Scan for the cell matching the given text and deliver its (X, Y) coordinate at center. 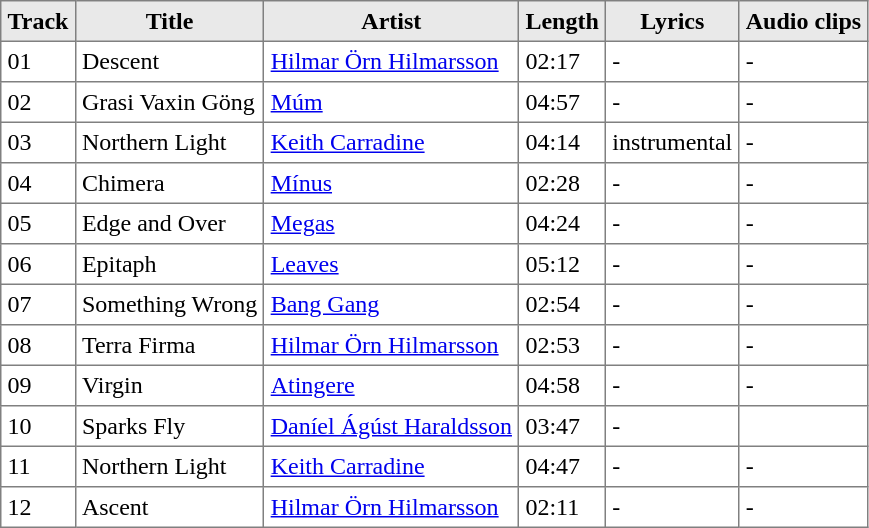
Chimera (170, 183)
Virgin (170, 385)
Leaves (392, 264)
10 (38, 426)
Artist (392, 21)
04:57 (562, 102)
Daníel Ágúst Haraldsson (392, 426)
Title (170, 21)
03 (38, 142)
11 (38, 466)
Grasi Vaxin Göng (170, 102)
09 (38, 385)
Length (562, 21)
04:47 (562, 466)
Bang Gang (392, 304)
Mínus (392, 183)
Something Wrong (170, 304)
Edge and Over (170, 223)
Megas (392, 223)
04:14 (562, 142)
02:28 (562, 183)
04:24 (562, 223)
12 (38, 507)
Atingere (392, 385)
02:54 (562, 304)
05:12 (562, 264)
08 (38, 345)
Audio clips (804, 21)
Descent (170, 61)
Epitaph (170, 264)
04 (38, 183)
Track (38, 21)
Lyrics (672, 21)
02:17 (562, 61)
05 (38, 223)
Múm (392, 102)
instrumental (672, 142)
06 (38, 264)
02:53 (562, 345)
04:58 (562, 385)
07 (38, 304)
02:11 (562, 507)
Ascent (170, 507)
03:47 (562, 426)
02 (38, 102)
Terra Firma (170, 345)
Sparks Fly (170, 426)
01 (38, 61)
